Locate the cell with the specified text and output its (X, Y) center coordinate. 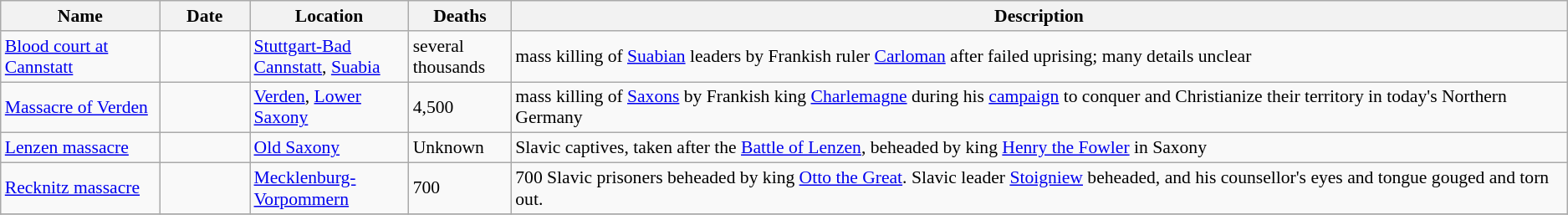
Verden, Lower Saxony (329, 107)
Old Saxony (329, 148)
Lenzen massacre (80, 148)
Blood court at Cannstatt (80, 57)
Deaths (460, 16)
Massacre of Verden (80, 107)
4,500 (460, 107)
700 (460, 189)
Slavic captives, taken after the Battle of Lenzen, beheaded by king Henry the Fowler in Saxony (1039, 148)
Stuttgart-Bad Cannstatt, Suabia (329, 57)
Unknown (460, 148)
Date (205, 16)
several thousands (460, 57)
700 Slavic prisoners beheaded by king Otto the Great. Slavic leader Stoigniew beheaded, and his counsellor's eyes and tongue gouged and torn out. (1039, 189)
mass killing of Saxons by Frankish king Charlemagne during his campaign to conquer and Christianize their territory in today's Northern Germany (1039, 107)
Name (80, 16)
mass killing of Suabian leaders by Frankish ruler Carloman after failed uprising; many details unclear (1039, 57)
Mecklenburg-Vorpommern (329, 189)
Location (329, 16)
Recknitz massacre (80, 189)
Description (1039, 16)
